Locate the cell with the specified text and output its [x, y] center coordinate. 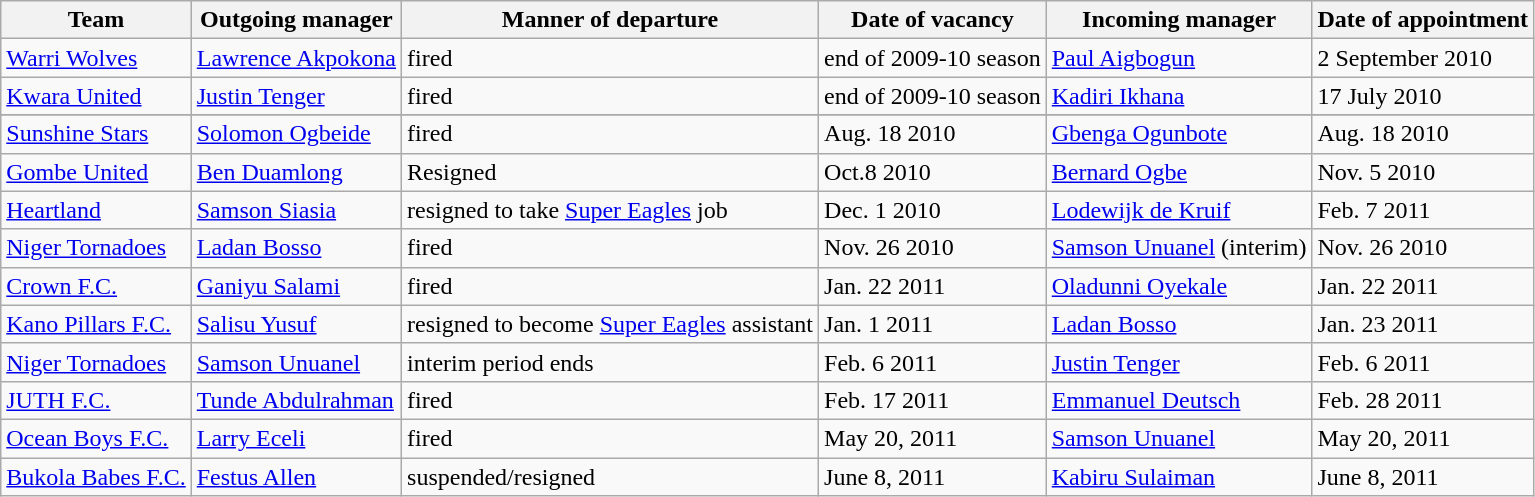
Bukola Babes F.C. [96, 477]
Warri Wolves [96, 58]
Paul Aigbogun [1179, 58]
Jan. 1 2011 [933, 324]
Samson Unuanel (interim) [1179, 248]
Feb. 28 2011 [1423, 400]
Tunde Abdulrahman [296, 400]
Lodewijk de Kruif [1179, 210]
Date of vacancy [933, 20]
suspended/resigned [610, 477]
Outgoing manager [296, 20]
17 July 2010 [1423, 96]
Ganiyu Salami [296, 286]
Kabiru Sulaiman [1179, 477]
2 September 2010 [1423, 58]
Oladunni Oyekale [1179, 286]
Ocean Boys F.C. [96, 438]
Salisu Yusuf [296, 324]
Feb. 7 2011 [1423, 210]
Crown F.C. [96, 286]
Resigned [610, 172]
Samson Siasia [296, 210]
Festus Allen [296, 477]
Sunshine Stars [96, 134]
Kwara United [96, 96]
resigned to take Super Eagles job [610, 210]
Heartland [96, 210]
Emmanuel Deutsch [1179, 400]
Lawrence Akpokona [296, 58]
resigned to become Super Eagles assistant [610, 324]
Oct.8 2010 [933, 172]
Incoming manager [1179, 20]
Ben Duamlong [296, 172]
Manner of departure [610, 20]
Date of appointment [1423, 20]
Solomon Ogbeide [296, 134]
interim period ends [610, 362]
Team [96, 20]
Bernard Ogbe [1179, 172]
Kano Pillars F.C. [96, 324]
Gombe United [96, 172]
Nov. 5 2010 [1423, 172]
Kadiri Ikhana [1179, 96]
Gbenga Ogunbote [1179, 134]
JUTH F.C. [96, 400]
Larry Eceli [296, 438]
Jan. 23 2011 [1423, 324]
Dec. 1 2010 [933, 210]
Feb. 17 2011 [933, 400]
